Determine the (x, y) coordinate at the center of the cell enclosing the given text.  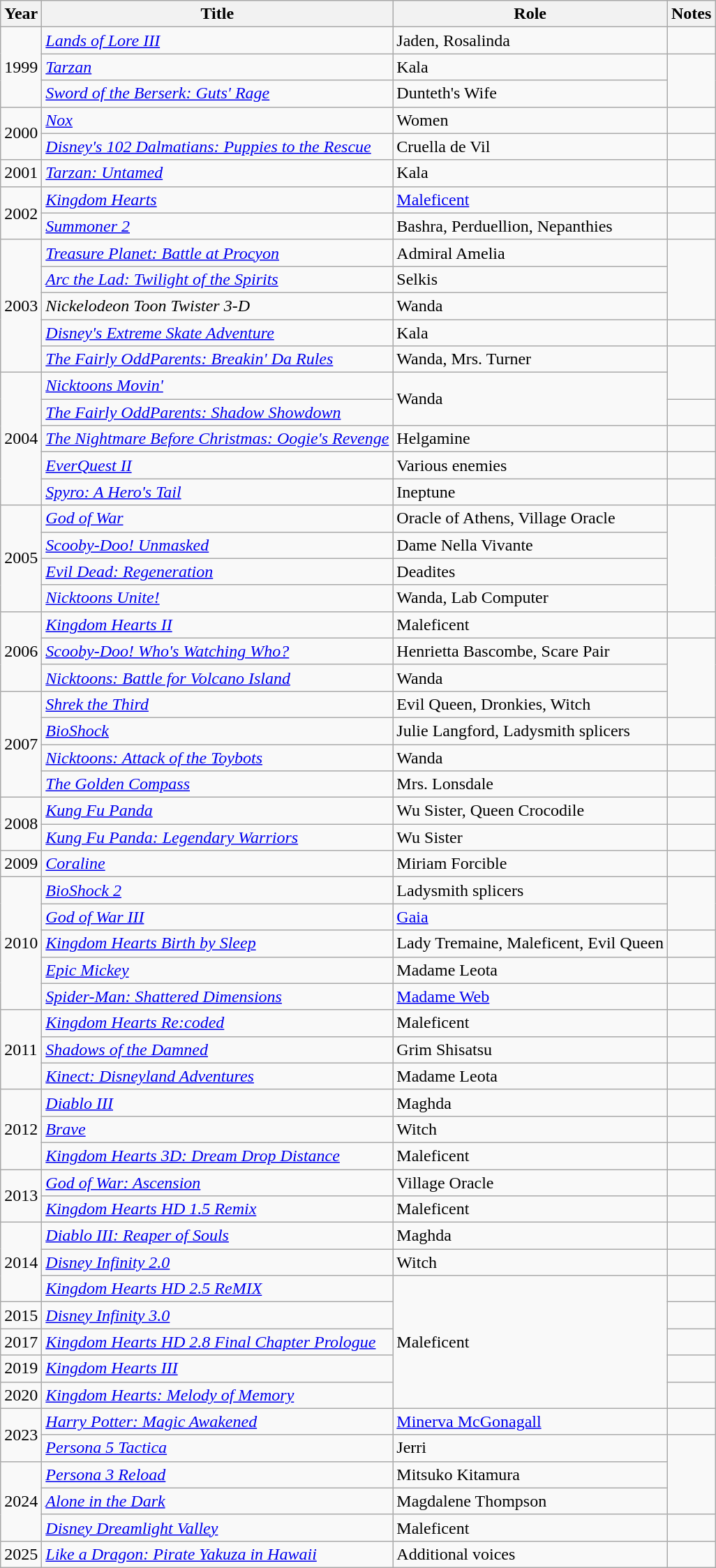
Kingdom Hearts 3D: Dream Drop Distance (218, 1156)
2005 (21, 558)
Deadites (530, 572)
Disney's 102 Dalmatians: Puppies to the Rescue (218, 147)
Various enemies (530, 465)
Lands of Lore III (218, 40)
Wanda, Mrs. Turner (530, 359)
Miriam Forcible (530, 864)
2010 (21, 943)
Madame Web (530, 996)
Kingdom Hearts II (218, 625)
Epic Mickey (218, 970)
Diablo III (218, 1103)
Year (21, 14)
2011 (21, 1050)
Disney Infinity 3.0 (218, 1315)
Nickelodeon Toon Twister 3-D (218, 306)
2008 (21, 824)
Cruella de Vil (530, 147)
Tarzan (218, 67)
Disney's Extreme Skate Adventure (218, 333)
2019 (21, 1368)
Like a Dragon: Pirate Yakuza in Hawaii (218, 1554)
The Golden Compass (218, 784)
Dunteth's Wife (530, 94)
Julie Langford, Ladysmith splicers (530, 731)
Notes (691, 14)
Nicktoons: Battle for Volcano Island (218, 678)
Spyro: A Hero's Tail (218, 492)
Nox (218, 120)
EverQuest II (218, 465)
Persona 5 Tactica (218, 1448)
Jerri (530, 1448)
2017 (21, 1342)
The Fairly OddParents: Shadow Showdown (218, 412)
Mrs. Lonsdale (530, 784)
2015 (21, 1315)
Nicktoons Unite! (218, 598)
Bashra, Perduellion, Nepanthies (530, 226)
Ladysmith splicers (530, 890)
Alone in the Dark (218, 1501)
Kingdom Hearts Re:coded (218, 1023)
2000 (21, 133)
Brave (218, 1129)
Admiral Amelia (530, 253)
BioShock (218, 731)
Scooby-Doo! Unmasked (218, 545)
Harry Potter: Magic Awakened (218, 1421)
Henrietta Bascombe, Scare Pair (530, 651)
Spider-Man: Shattered Dimensions (218, 996)
The Fairly OddParents: Breakin' Da Rules (218, 359)
Persona 3 Reload (218, 1474)
Nicktoons Movin' (218, 386)
Kingdom Hearts III (218, 1368)
Kingdom Hearts: Melody of Memory (218, 1395)
God of War (218, 518)
Kinect: Disneyland Adventures (218, 1076)
Wanda, Lab Computer (530, 598)
1999 (21, 67)
Diablo III: Reaper of Souls (218, 1236)
BioShock 2 (218, 890)
God of War III (218, 917)
Women (530, 120)
2012 (21, 1129)
Disney Dreamlight Valley (218, 1528)
Role (530, 14)
Helgamine (530, 439)
Gaia (530, 917)
Selkis (530, 279)
Additional voices (530, 1554)
Ineptune (530, 492)
Kung Fu Panda (218, 811)
Sword of the Berserk: Guts' Rage (218, 94)
Magdalene Thompson (530, 1501)
2014 (21, 1262)
Village Oracle (530, 1183)
2003 (21, 306)
Disney Infinity 2.0 (218, 1262)
Kingdom Hearts HD 1.5 Remix (218, 1209)
Scooby-Doo! Who's Watching Who? (218, 651)
Kingdom Hearts HD 2.5 ReMIX (218, 1289)
Kingdom Hearts (218, 200)
Wu Sister (530, 837)
2020 (21, 1395)
2002 (21, 213)
Arc the Lad: Twilight of the Spirits (218, 279)
Evil Dead: Regeneration (218, 572)
Shadows of the Damned (218, 1050)
The Nightmare Before Christmas: Oogie's Revenge (218, 439)
Wu Sister, Queen Crocodile (530, 811)
Evil Queen, Dronkies, Witch (530, 704)
2023 (21, 1435)
Jaden, Rosalinda (530, 40)
God of War: Ascension (218, 1183)
Dame Nella Vivante (530, 545)
Kingdom Hearts Birth by Sleep (218, 943)
Shrek the Third (218, 704)
Lady Tremaine, Maleficent, Evil Queen (530, 943)
Tarzan: Untamed (218, 173)
Oracle of Athens, Village Oracle (530, 518)
Kung Fu Panda: Legendary Warriors (218, 837)
Treasure Planet: Battle at Procyon (218, 253)
2007 (21, 744)
Nicktoons: Attack of the Toybots (218, 757)
2001 (21, 173)
2009 (21, 864)
Grim Shisatsu (530, 1050)
Mitsuko Kitamura (530, 1474)
2006 (21, 651)
Title (218, 14)
2004 (21, 439)
Summoner 2 (218, 226)
2025 (21, 1554)
2024 (21, 1501)
Coraline (218, 864)
Minerva McGonagall (530, 1421)
Kingdom Hearts HD 2.8 Final Chapter Prologue (218, 1342)
2013 (21, 1196)
